Identify which cell holds the provided text, then report its [x, y] central coordinate. 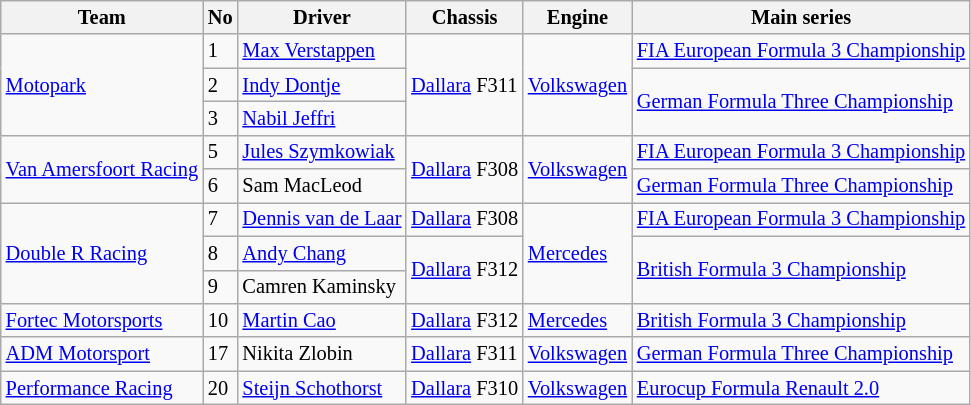
Chassis [464, 17]
10 [220, 320]
Nabil Jeffri [322, 118]
8 [220, 253]
6 [220, 186]
Jules Szymkowiak [322, 152]
9 [220, 287]
2 [220, 85]
Performance Racing [102, 388]
Fortec Motorsports [102, 320]
Max Verstappen [322, 51]
Dallara F310 [464, 388]
ADM Motorsport [102, 354]
No [220, 17]
Steijn Schothorst [322, 388]
Van Amersfoort Racing [102, 168]
Engine [578, 17]
Nikita Zlobin [322, 354]
Main series [801, 17]
3 [220, 118]
Sam MacLeod [322, 186]
17 [220, 354]
Indy Dontje [322, 85]
7 [220, 219]
Andy Chang [322, 253]
Driver [322, 17]
Martin Cao [322, 320]
1 [220, 51]
Eurocup Formula Renault 2.0 [801, 388]
Double R Racing [102, 252]
Camren Kaminsky [322, 287]
20 [220, 388]
Dennis van de Laar [322, 219]
Team [102, 17]
Motopark [102, 84]
5 [220, 152]
